Detect which cell encompasses the target text, then output its [x, y] center coordinate. 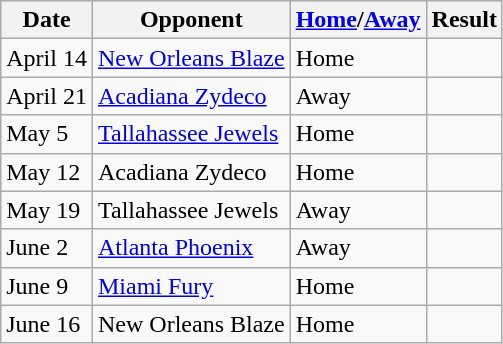
Miami Fury [191, 286]
June 9 [47, 286]
May 19 [47, 210]
Result [464, 20]
Opponent [191, 20]
May 12 [47, 172]
Atlanta Phoenix [191, 248]
June 2 [47, 248]
June 16 [47, 324]
April 14 [47, 58]
Home/Away [358, 20]
April 21 [47, 96]
Date [47, 20]
May 5 [47, 134]
